Locate the cell with the specified text and output its (X, Y) center coordinate. 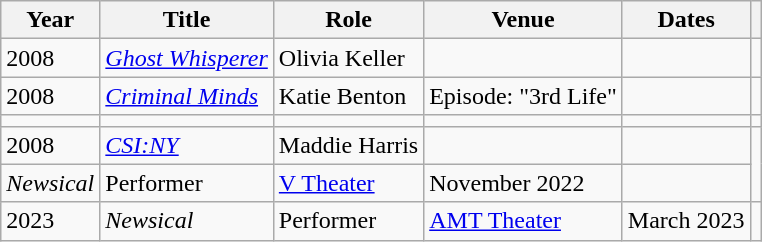
Episode: "3rd Life" (524, 96)
Venue (524, 20)
Criminal Minds (187, 96)
V Theater (348, 183)
Olivia Keller (348, 58)
Title (187, 20)
CSI:NY (187, 145)
Ghost Whisperer (187, 58)
Katie Benton (348, 96)
November 2022 (524, 183)
2023 (50, 221)
Role (348, 20)
March 2023 (686, 221)
Maddie Harris (348, 145)
Dates (686, 20)
Year (50, 20)
AMT Theater (524, 221)
